Capture the cell that displays the provided text and extract its (X, Y) central coordinate. 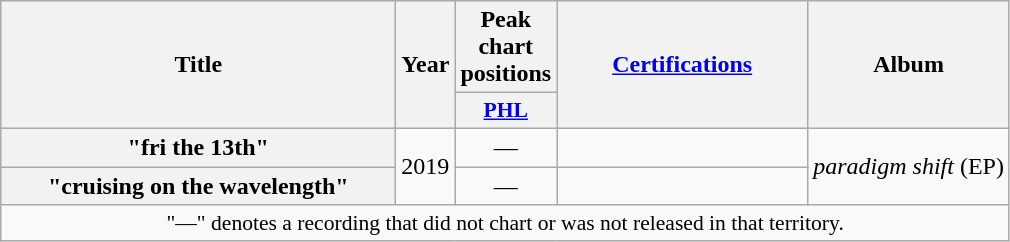
Title (198, 65)
Year (426, 65)
Peak chart positions (506, 47)
Album (909, 65)
Certifications (682, 65)
PHL (506, 111)
"—" denotes a recording that did not chart or was not released in that territory. (506, 223)
2019 (426, 166)
"fri the 13th" (198, 147)
"cruising on the wavelength" (198, 185)
paradigm shift (EP) (909, 166)
